From the cell containing the given text, extract its center point as [X, Y] coordinate. 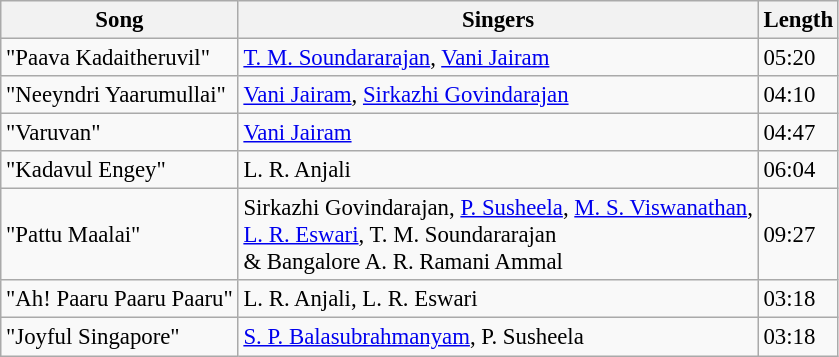
L. R. Anjali, L. R. Eswari [498, 299]
05:20 [798, 58]
"Ah! Paaru Paaru Paaru" [120, 299]
S. P. Balasubrahmanyam, P. Susheela [498, 337]
04:47 [798, 133]
04:10 [798, 95]
Song [120, 20]
Length [798, 20]
Vani Jairam, Sirkazhi Govindarajan [498, 95]
"Joyful Singapore" [120, 337]
T. M. Soundararajan, Vani Jairam [498, 58]
"Neeyndri Yaarumullai" [120, 95]
"Pattu Maalai" [120, 235]
06:04 [798, 170]
"Paava Kadaitheruvil" [120, 58]
Vani Jairam [498, 133]
Singers [498, 20]
L. R. Anjali [498, 170]
09:27 [798, 235]
"Varuvan" [120, 133]
Sirkazhi Govindarajan, P. Susheela, M. S. Viswanathan,L. R. Eswari, T. M. Soundararajan& Bangalore A. R. Ramani Ammal [498, 235]
"Kadavul Engey" [120, 170]
